Scan for the cell matching the given text and deliver its (x, y) coordinate at center. 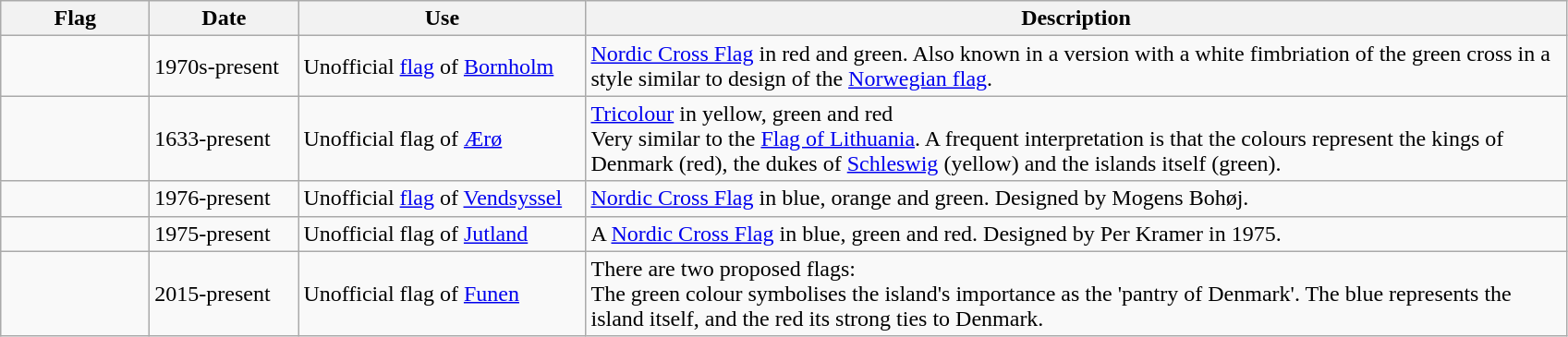
Unofficial flag of Jutland (442, 234)
Unofficial flag of Ærø (442, 138)
Use (442, 18)
1970s-present (224, 66)
Description (1076, 18)
1976-present (224, 199)
Date (224, 18)
2015-present (224, 294)
1633-present (224, 138)
Nordic Cross Flag in blue, orange and green. Designed by Mogens Bohøj. (1076, 199)
Unofficial flag of Funen (442, 294)
Flag (76, 18)
1975-present (224, 234)
Unofficial flag of Vendsyssel (442, 199)
A Nordic Cross Flag in blue, green and red. Designed by Per Kramer in 1975. (1076, 234)
Unofficial flag of Bornholm (442, 66)
